Scan for the cell matching the given text and deliver its (x, y) coordinate at center. 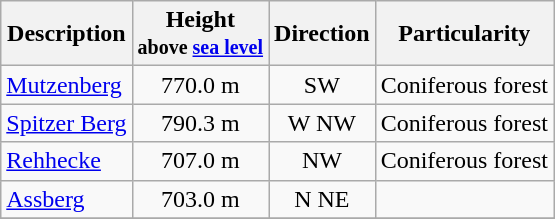
Mutzenberg (66, 85)
N NE (322, 199)
Spitzer Berg (66, 123)
707.0 m (200, 161)
Assberg (66, 199)
790.3 m (200, 123)
Particularity (464, 34)
NW (322, 161)
Direction (322, 34)
SW (322, 85)
W NW (322, 123)
Description (66, 34)
Rehhecke (66, 161)
770.0 m (200, 85)
Height above sea level (200, 34)
703.0 m (200, 199)
